Find where the given text appears and provide that cell's center as [x, y] coordinate. 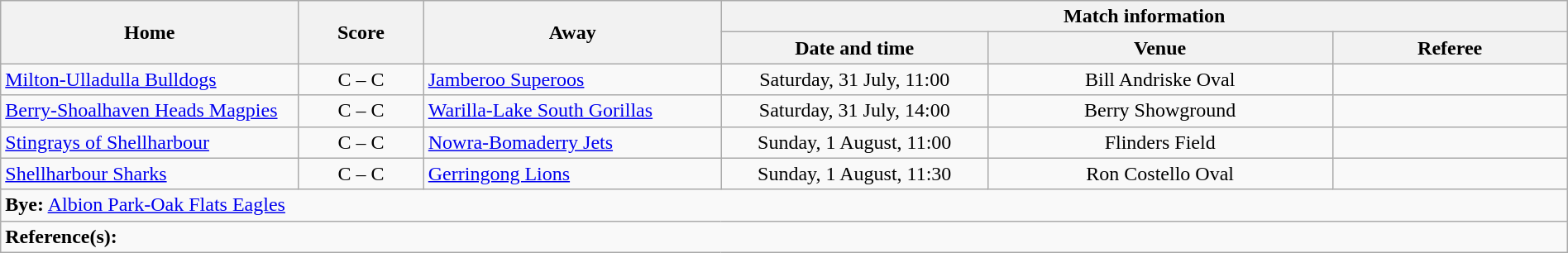
Date and time [854, 48]
Venue [1159, 48]
Reference(s): [784, 236]
Away [572, 32]
Sunday, 1 August, 11:30 [854, 174]
Milton-Ulladulla Bulldogs [150, 79]
Saturday, 31 July, 11:00 [854, 79]
Jamberoo Superoos [572, 79]
Stingrays of Shellharbour [150, 142]
Sunday, 1 August, 11:00 [854, 142]
Flinders Field [1159, 142]
Saturday, 31 July, 14:00 [854, 111]
Nowra-Bomaderry Jets [572, 142]
Match information [1145, 17]
Ron Costello Oval [1159, 174]
Gerringong Lions [572, 174]
Referee [1450, 48]
Shellharbour Sharks [150, 174]
Bye: Albion Park-Oak Flats Eagles [784, 205]
Home [150, 32]
Score [361, 32]
Bill Andriske Oval [1159, 79]
Berry Showground [1159, 111]
Warilla-Lake South Gorillas [572, 111]
Berry-Shoalhaven Heads Magpies [150, 111]
